Output the (x, y) coordinate of the center of the cell containing the given text.  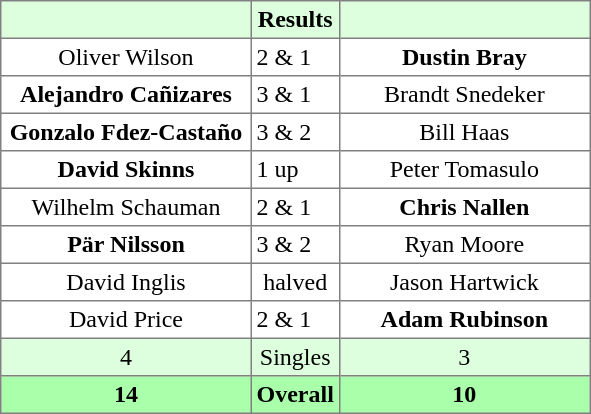
Oliver Wilson (126, 57)
Dustin Bray (464, 57)
Brandt Snedeker (464, 95)
Wilhelm Schauman (126, 207)
4 (126, 357)
Overall (295, 395)
14 (126, 395)
David Skinns (126, 170)
3 & 1 (295, 95)
10 (464, 395)
1 up (295, 170)
Jason Hartwick (464, 282)
Peter Tomasulo (464, 170)
Pär Nilsson (126, 245)
David Inglis (126, 282)
Adam Rubinson (464, 320)
Chris Nallen (464, 207)
Results (295, 20)
Gonzalo Fdez-Castaño (126, 132)
Bill Haas (464, 132)
Singles (295, 357)
Alejandro Cañizares (126, 95)
David Price (126, 320)
3 (464, 357)
halved (295, 282)
Ryan Moore (464, 245)
